Capture the cell that displays the provided text and extract its [x, y] central coordinate. 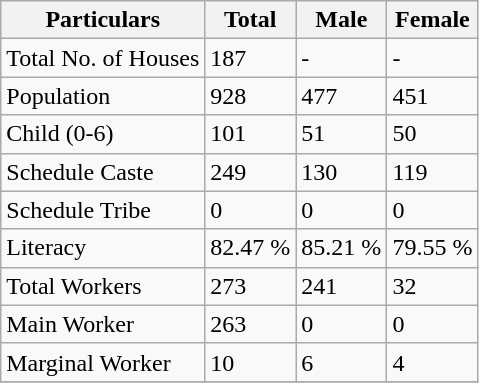
51 [342, 134]
82.47 % [250, 248]
249 [250, 172]
451 [432, 96]
50 [432, 134]
32 [432, 286]
928 [250, 96]
273 [250, 286]
Schedule Tribe [103, 210]
477 [342, 96]
187 [250, 58]
Total Workers [103, 286]
85.21 % [342, 248]
6 [342, 362]
Particulars [103, 20]
Main Worker [103, 324]
10 [250, 362]
Population [103, 96]
Literacy [103, 248]
Female [432, 20]
Total No. of Houses [103, 58]
101 [250, 134]
119 [432, 172]
4 [432, 362]
79.55 % [432, 248]
130 [342, 172]
Child (0-6) [103, 134]
Male [342, 20]
Total [250, 20]
241 [342, 286]
263 [250, 324]
Marginal Worker [103, 362]
Schedule Caste [103, 172]
